Capture the cell that displays the provided text and extract its [x, y] central coordinate. 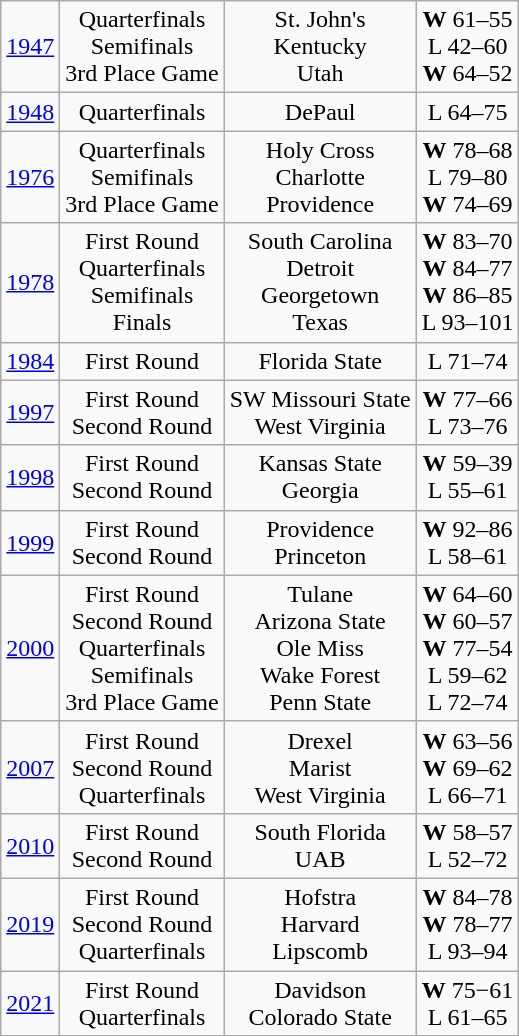
1998 [30, 478]
Quarterfinals [142, 112]
First RoundSecond RoundQuarterfinalsSemifinals3rd Place Game [142, 648]
L 71–74 [468, 361]
1978 [30, 282]
St. John'sKentuckyUtah [320, 47]
1997 [30, 412]
Holy CrossCharlotteProvidence [320, 177]
Florida State [320, 361]
W 83–70W 84–77W 86–85L 93–101 [468, 282]
South FloridaUAB [320, 846]
W 59–39L 55–61 [468, 478]
W 58–57L 52–72 [468, 846]
First Round [142, 361]
2000 [30, 648]
TulaneArizona StateOle MissWake ForestPenn State [320, 648]
First RoundQuarterfinals [142, 1002]
2007 [30, 767]
W 84–78 W 78–77L 93–94 [468, 924]
DePaul [320, 112]
SW Missouri StateWest Virginia [320, 412]
DrexelMaristWest Virginia [320, 767]
ProvidencePrinceton [320, 542]
1948 [30, 112]
W 64–60W 60–57W 77–54L 59–62L 72–74 [468, 648]
1976 [30, 177]
W 63–56W 69–62L 66–71 [468, 767]
W 61–55L 42–60W 64–52 [468, 47]
W 78–68L 79–80W 74–69 [468, 177]
Kansas StateGeorgia [320, 478]
1999 [30, 542]
W 77–66L 73–76 [468, 412]
First RoundQuarterfinalsSemifinalsFinals [142, 282]
1984 [30, 361]
2019 [30, 924]
South CarolinaDetroitGeorgetownTexas [320, 282]
L 64–75 [468, 112]
2010 [30, 846]
HofstraHarvardLipscomb [320, 924]
W 75−61L 61–65 [468, 1002]
2021 [30, 1002]
1947 [30, 47]
W 92–86L 58–61 [468, 542]
DavidsonColorado State [320, 1002]
